Pinpoint the cell where the given text exists, returning its (x, y) midpoint coordinate. 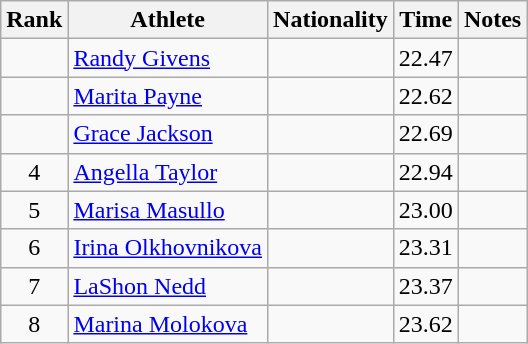
Grace Jackson (168, 134)
Nationality (331, 20)
23.00 (426, 210)
22.62 (426, 96)
22.94 (426, 172)
Athlete (168, 20)
22.69 (426, 134)
5 (34, 210)
Randy Givens (168, 58)
6 (34, 248)
8 (34, 324)
Marina Molokova (168, 324)
LaShon Nedd (168, 286)
23.31 (426, 248)
Time (426, 20)
7 (34, 286)
Angella Taylor (168, 172)
23.62 (426, 324)
4 (34, 172)
Rank (34, 20)
Marita Payne (168, 96)
22.47 (426, 58)
Irina Olkhovnikova (168, 248)
Marisa Masullo (168, 210)
23.37 (426, 286)
Notes (492, 20)
